Identify which cell holds the provided text, then report its [x, y] central coordinate. 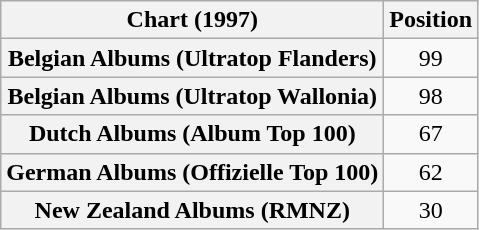
67 [431, 134]
30 [431, 210]
New Zealand Albums (RMNZ) [192, 210]
Belgian Albums (Ultratop Flanders) [192, 58]
Belgian Albums (Ultratop Wallonia) [192, 96]
98 [431, 96]
Chart (1997) [192, 20]
Position [431, 20]
German Albums (Offizielle Top 100) [192, 172]
99 [431, 58]
Dutch Albums (Album Top 100) [192, 134]
62 [431, 172]
